For the text-containing cell, return its midpoint in (x, y) coordinate format. 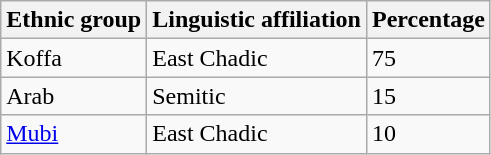
15 (428, 96)
Ethnic group (74, 20)
Percentage (428, 20)
10 (428, 134)
75 (428, 58)
Arab (74, 96)
Semitic (257, 96)
Linguistic affiliation (257, 20)
Koffa (74, 58)
Mubi (74, 134)
